Scan for the cell matching the given text and deliver its (x, y) coordinate at center. 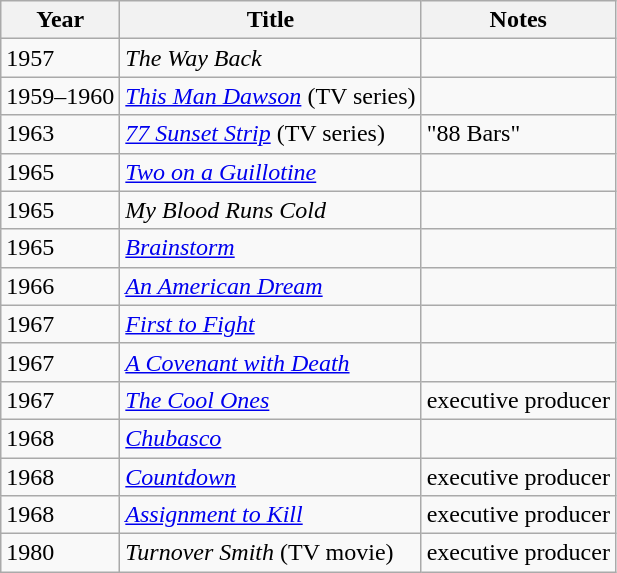
An American Dream (270, 286)
This Man Dawson (TV series) (270, 96)
1959–1960 (60, 96)
Chubasco (270, 438)
The Way Back (270, 58)
Countdown (270, 477)
Title (270, 20)
My Blood Runs Cold (270, 210)
1966 (60, 286)
Brainstorm (270, 248)
77 Sunset Strip (TV series) (270, 134)
1963 (60, 134)
1957 (60, 58)
1980 (60, 553)
First to Fight (270, 324)
Two on a Guillotine (270, 172)
Year (60, 20)
Turnover Smith (TV movie) (270, 553)
"88 Bars" (518, 134)
The Cool Ones (270, 400)
A Covenant with Death (270, 362)
Notes (518, 20)
Assignment to Kill (270, 515)
